Extract the [X, Y] coordinate from the center of the cell holding the provided text.  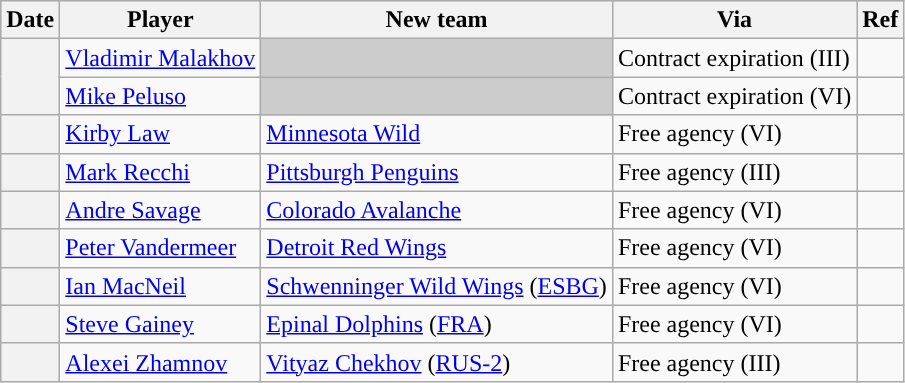
Epinal Dolphins (FRA) [437, 324]
Date [30, 20]
Minnesota Wild [437, 134]
New team [437, 20]
Ref [880, 20]
Contract expiration (VI) [734, 96]
Mark Recchi [160, 172]
Schwenninger Wild Wings (ESBG) [437, 286]
Colorado Avalanche [437, 210]
Mike Peluso [160, 96]
Detroit Red Wings [437, 248]
Ian MacNeil [160, 286]
Via [734, 20]
Andre Savage [160, 210]
Player [160, 20]
Peter Vandermeer [160, 248]
Alexei Zhamnov [160, 362]
Vladimir Malakhov [160, 58]
Kirby Law [160, 134]
Pittsburgh Penguins [437, 172]
Vityaz Chekhov (RUS-2) [437, 362]
Steve Gainey [160, 324]
Contract expiration (III) [734, 58]
